Return the (X, Y) coordinate for the center point of the cell that contains the specified text.  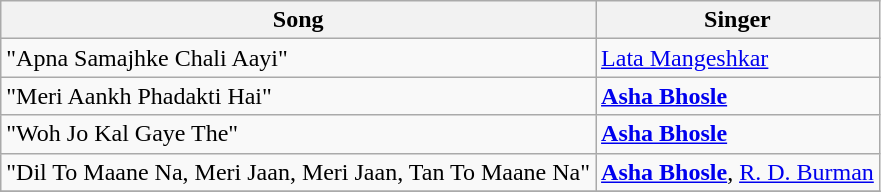
"Dil To Maane Na, Meri Jaan, Meri Jaan, Tan To Maane Na" (298, 172)
"Meri Aankh Phadakti Hai" (298, 96)
Song (298, 20)
Singer (738, 20)
Lata Mangeshkar (738, 58)
Asha Bhosle, R. D. Burman (738, 172)
"Apna Samajhke Chali Aayi" (298, 58)
"Woh Jo Kal Gaye The" (298, 134)
